Provide the (X, Y) coordinate of the cell's center where the given text is located.  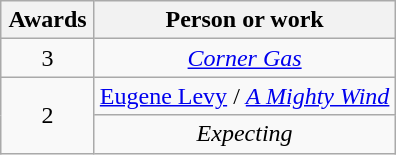
Expecting (244, 134)
Person or work (244, 20)
Awards (48, 20)
Eugene Levy / A Mighty Wind (244, 96)
2 (48, 115)
3 (48, 58)
Corner Gas (244, 58)
